For the text-containing cell, return its midpoint in (X, Y) coordinate format. 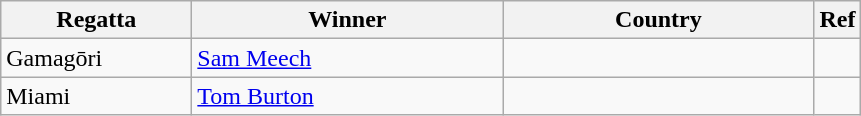
Gamagōri (96, 58)
Winner (348, 20)
Sam Meech (348, 58)
Country (658, 20)
Regatta (96, 20)
Miami (96, 96)
Tom Burton (348, 96)
Ref (838, 20)
